Detect which cell encompasses the target text, then output its (X, Y) center coordinate. 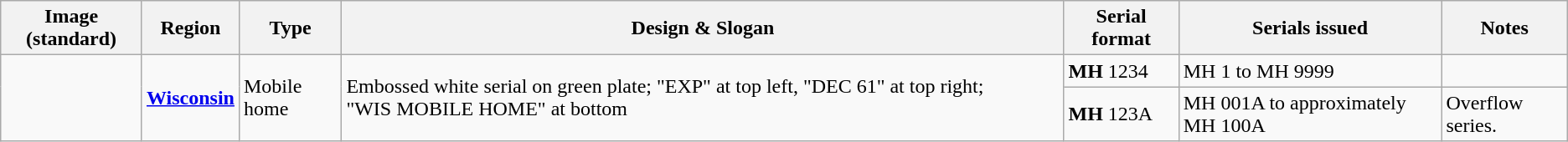
Wisconsin (190, 99)
Serial format (1121, 28)
Design & Slogan (703, 28)
Type (290, 28)
MH 1 to MH 9999 (1310, 71)
Overflow series. (1504, 114)
MH 1234 (1121, 71)
Embossed white serial on green plate; "EXP" at top left, "DEC 61" at top right; "WIS MOBILE HOME" at bottom (703, 99)
Notes (1504, 28)
Mobile home (290, 99)
MH 123A (1121, 114)
Image (standard) (72, 28)
Region (190, 28)
Serials issued (1310, 28)
MH 001A to approximately MH 100A (1310, 114)
